Output the [X, Y] coordinate of the center of the cell containing the given text.  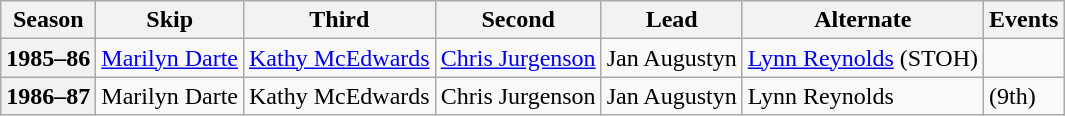
Alternate [862, 20]
Third [339, 20]
1986–87 [48, 96]
(9th) [1024, 96]
Second [518, 20]
Season [48, 20]
Events [1024, 20]
Lead [672, 20]
1985–86 [48, 58]
Lynn Reynolds [862, 96]
Skip [170, 20]
Lynn Reynolds (STOH) [862, 58]
